Return [x, y] of the center of cell containing provided text 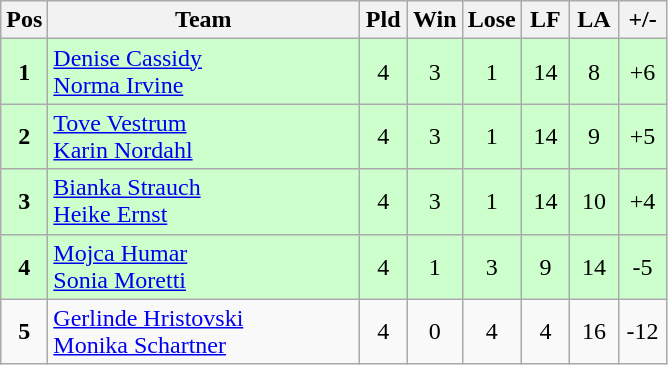
Win [434, 20]
+4 [642, 202]
+/- [642, 20]
8 [594, 72]
16 [594, 332]
Tove Vestrum Karin Nordahl [204, 136]
Mojca Humar Sonia Moretti [204, 266]
10 [594, 202]
LF [546, 20]
+6 [642, 72]
+5 [642, 136]
Pld [384, 20]
2 [24, 136]
Team [204, 20]
Denise Cassidy Norma Irvine [204, 72]
0 [434, 332]
LA [594, 20]
-5 [642, 266]
-12 [642, 332]
Pos [24, 20]
Gerlinde Hristovski Monika Schartner [204, 332]
Lose [492, 20]
5 [24, 332]
Bianka Strauch Heike Ernst [204, 202]
